Identify which cell holds the provided text, then report its (X, Y) central coordinate. 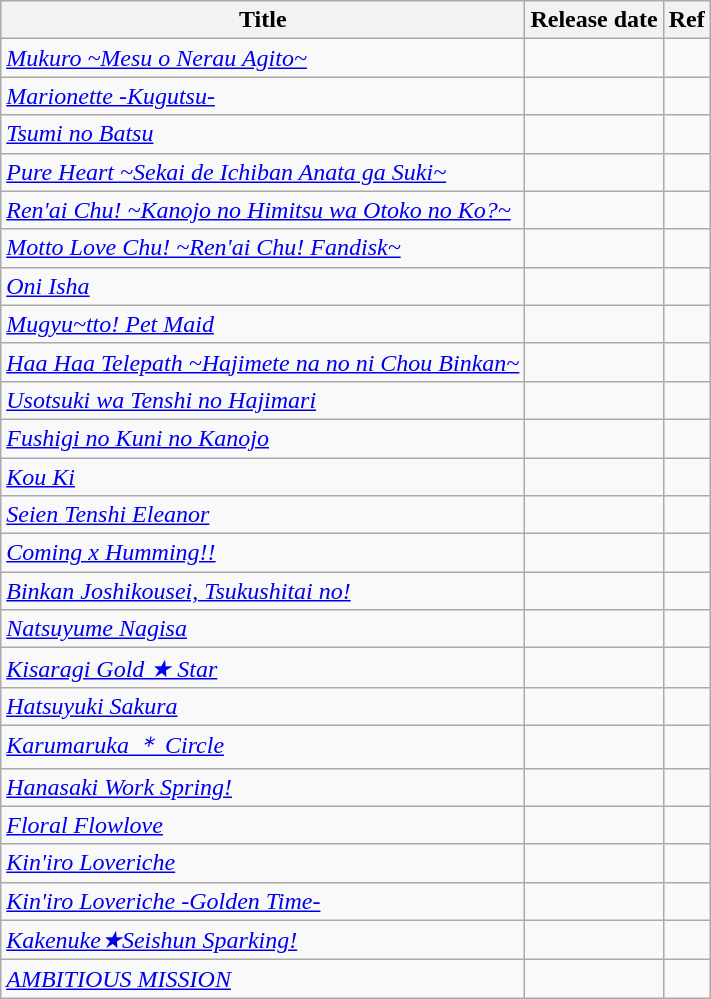
Mugyu~tto! Pet Maid (263, 324)
Kin'iro Loveriche (263, 863)
Kin'iro Loveriche -Golden Time- (263, 901)
Karumaruka ＊ Circle (263, 746)
Coming x Humming!! (263, 553)
Fushigi no Kuni no Kanojo (263, 438)
Motto Love Chu! ~Ren'ai Chu! Fandisk~ (263, 248)
Hatsuyuki Sakura (263, 706)
Title (263, 20)
Mukuro ~Mesu o Nerau Agito~ (263, 58)
Hanasaki Work Spring! (263, 787)
Natsuyume Nagisa (263, 629)
Release date (594, 20)
Marionette -Kugutsu- (263, 96)
Haa Haa Telepath ~Hajimete na no ni Chou Binkan~ (263, 362)
Pure Heart ~Sekai de Ichiban Anata ga Suki~ (263, 172)
Kisaragi Gold ★ Star (263, 668)
Ren'ai Chu! ~Kanojo no Himitsu wa Otoko no Ko?~ (263, 210)
Ref (686, 20)
Usotsuki wa Tenshi no Hajimari (263, 400)
Oni Isha (263, 286)
Tsumi no Batsu (263, 134)
Binkan Joshikousei, Tsukushitai no! (263, 591)
Kou Ki (263, 477)
Floral Flowlove (263, 825)
Kakenuke★Seishun Sparking! (263, 940)
Seien Tenshi Eleanor (263, 515)
AMBITIOUS MISSION (263, 979)
